Return (X, Y) of the center of cell containing provided text 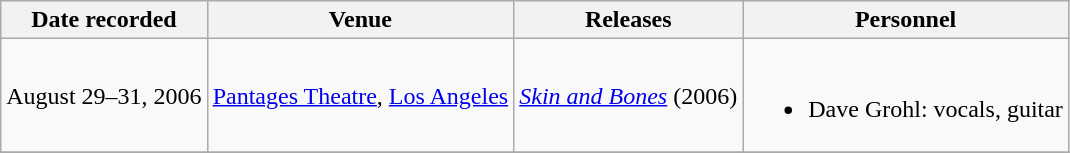
Personnel (906, 20)
Skin and Bones (2006) (628, 96)
Dave Grohl: vocals, guitar (906, 96)
Venue (360, 20)
Releases (628, 20)
Pantages Theatre, Los Angeles (360, 96)
Date recorded (104, 20)
August 29–31, 2006 (104, 96)
